Scan for the cell matching the given text and deliver its [x, y] coordinate at center. 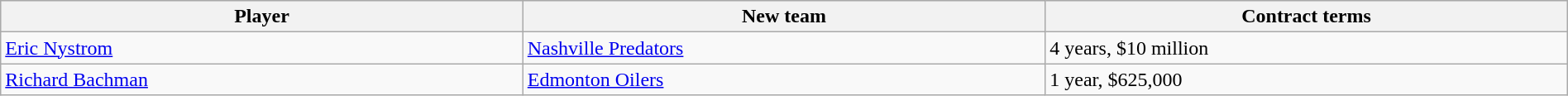
New team [784, 17]
Player [262, 17]
Richard Bachman [262, 79]
4 years, $10 million [1307, 48]
Eric Nystrom [262, 48]
Edmonton Oilers [784, 79]
1 year, $625,000 [1307, 79]
Nashville Predators [784, 48]
Contract terms [1307, 17]
